Output the (X, Y) coordinate of the center of the cell containing the given text.  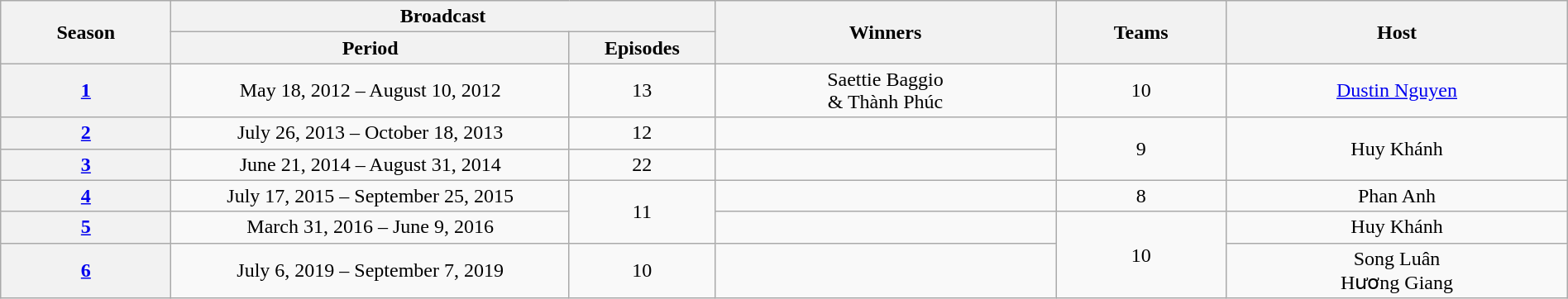
July 6, 2019 – September 7, 2019 (370, 271)
May 18, 2012 – August 10, 2012 (370, 91)
July 26, 2013 – October 18, 2013 (370, 133)
Phan Anh (1397, 196)
4 (86, 196)
1 (86, 91)
Winners (885, 32)
June 21, 2014 – August 31, 2014 (370, 164)
2 (86, 133)
22 (642, 164)
March 31, 2016 – June 9, 2016 (370, 227)
Saettie Baggio & Thành Phúc (885, 91)
8 (1141, 196)
Song LuânHương Giang (1397, 271)
Episodes (642, 48)
Broadcast (443, 17)
Host (1397, 32)
Teams (1141, 32)
5 (86, 227)
11 (642, 211)
6 (86, 271)
Season (86, 32)
3 (86, 164)
July 17, 2015 – September 25, 2015 (370, 196)
13 (642, 91)
Dustin Nguyen (1397, 91)
9 (1141, 149)
12 (642, 133)
Period (370, 48)
